Return [x, y] of the center of cell containing provided text 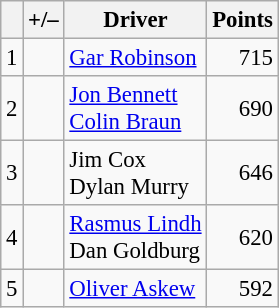
3 [12, 174]
+/– [44, 20]
5 [12, 289]
646 [242, 174]
592 [242, 289]
Jim Cox Dylan Murry [136, 174]
690 [242, 108]
Oliver Askew [136, 289]
Rasmus Lindh Dan Goldburg [136, 238]
620 [242, 238]
2 [12, 108]
Driver [136, 20]
Jon Bennett Colin Braun [136, 108]
715 [242, 58]
Gar Robinson [136, 58]
Points [242, 20]
1 [12, 58]
4 [12, 238]
